Identify which cell holds the provided text, then report its (X, Y) central coordinate. 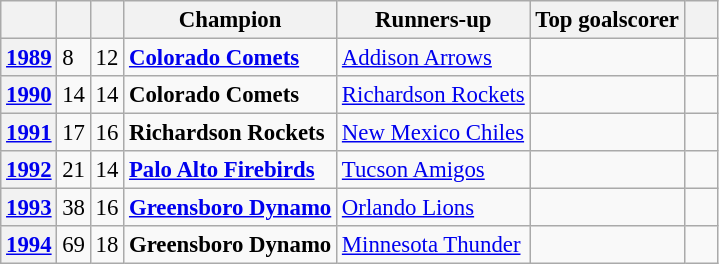
12 (106, 58)
Champion (230, 20)
21 (74, 170)
38 (74, 208)
Tucson Amigos (434, 170)
1994 (29, 245)
1993 (29, 208)
Palo Alto Firebirds (230, 170)
Minnesota Thunder (434, 245)
1990 (29, 95)
69 (74, 245)
8 (74, 58)
Orlando Lions (434, 208)
1989 (29, 58)
Addison Arrows (434, 58)
1992 (29, 170)
1991 (29, 133)
Top goalscorer (607, 20)
18 (106, 245)
17 (74, 133)
New Mexico Chiles (434, 133)
Runners-up (434, 20)
